Identify which cell holds the provided text, then report its (x, y) central coordinate. 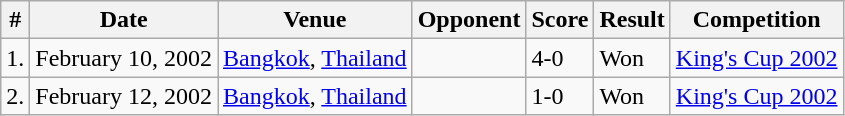
Result (632, 20)
Date (124, 20)
Opponent (469, 20)
# (16, 20)
February 12, 2002 (124, 96)
4-0 (560, 58)
February 10, 2002 (124, 58)
1-0 (560, 96)
1. (16, 58)
Score (560, 20)
2. (16, 96)
Competition (756, 20)
Venue (316, 20)
